Return [x, y] of the center of cell containing provided text 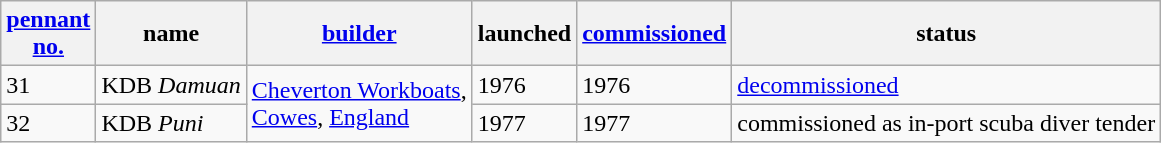
commissioned [654, 34]
32 [48, 123]
pennantno. [48, 34]
Cheverton Workboats,Cowes, England [359, 104]
status [946, 34]
name [171, 34]
launched [524, 34]
KDB Puni [171, 123]
builder [359, 34]
commissioned as in-port scuba diver tender [946, 123]
31 [48, 85]
decommissioned [946, 85]
KDB Damuan [171, 85]
